Provide the (X, Y) coordinate of the cell's center where the given text is located.  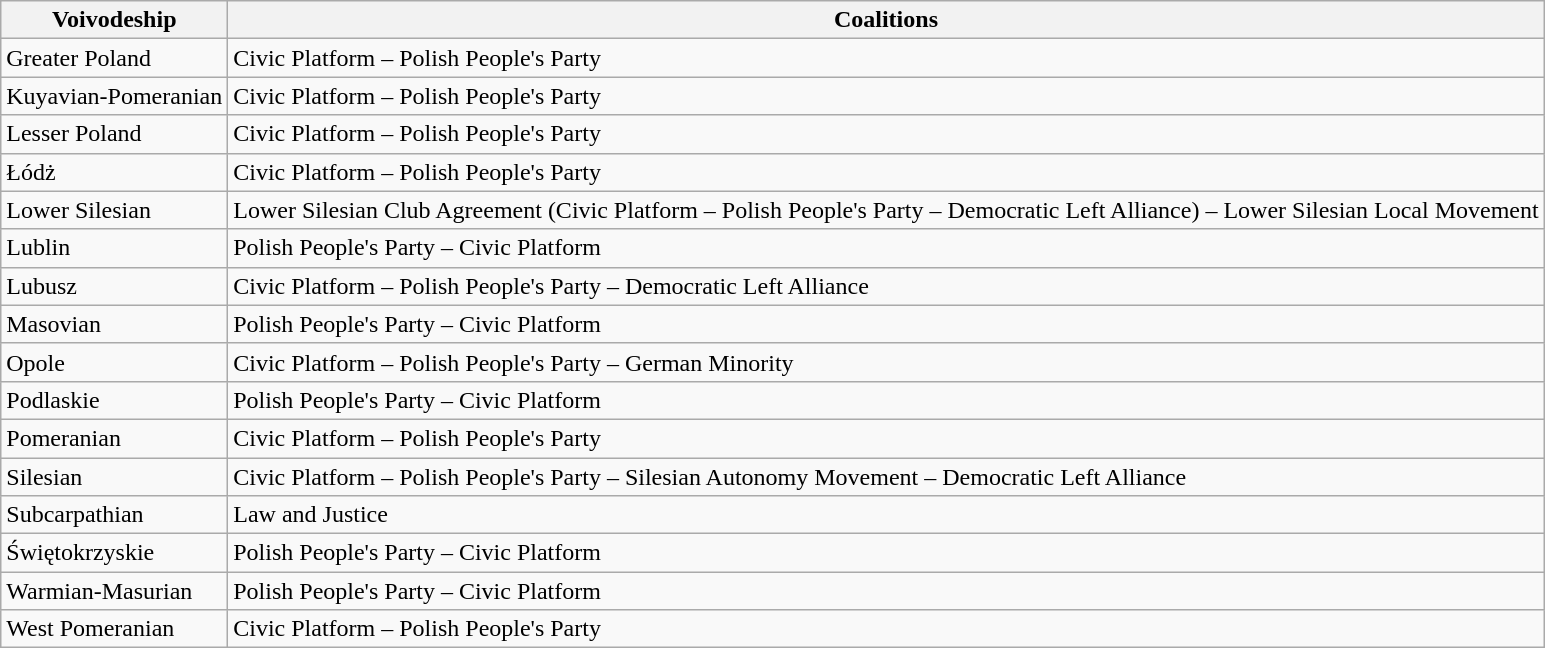
Law and Justice (886, 515)
Lesser Poland (114, 134)
Coalitions (886, 20)
Masovian (114, 324)
Lublin (114, 248)
Greater Poland (114, 58)
Opole (114, 362)
Voivodeship (114, 20)
Lubusz (114, 286)
Lower Silesian (114, 210)
West Pomeranian (114, 629)
Pomeranian (114, 438)
Podlaskie (114, 400)
Civic Platform – Polish People's Party – German Minority (886, 362)
Łódż (114, 172)
Silesian (114, 477)
Civic Platform – Polish People's Party – Silesian Autonomy Movement – Democratic Left Alliance (886, 477)
Świętokrzyskie (114, 553)
Subcarpathian (114, 515)
Lower Silesian Club Agreement (Civic Platform – Polish People's Party – Democratic Left Alliance) – Lower Silesian Local Movement (886, 210)
Kuyavian-Pomeranian (114, 96)
Civic Platform – Polish People's Party – Democratic Left Alliance (886, 286)
Warmian-Masurian (114, 591)
